Identify which cell holds the provided text, then report its (x, y) central coordinate. 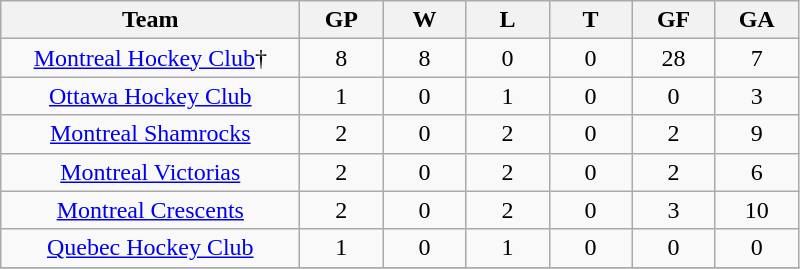
Montreal Hockey Club† (150, 58)
10 (756, 210)
7 (756, 58)
28 (674, 58)
GA (756, 20)
T (590, 20)
Quebec Hockey Club (150, 248)
L (508, 20)
9 (756, 134)
Montreal Victorias (150, 172)
W (424, 20)
GP (342, 20)
Montreal Crescents (150, 210)
Montreal Shamrocks (150, 134)
6 (756, 172)
Ottawa Hockey Club (150, 96)
GF (674, 20)
Team (150, 20)
